Locate the cell with the specified text and output its [X, Y] center coordinate. 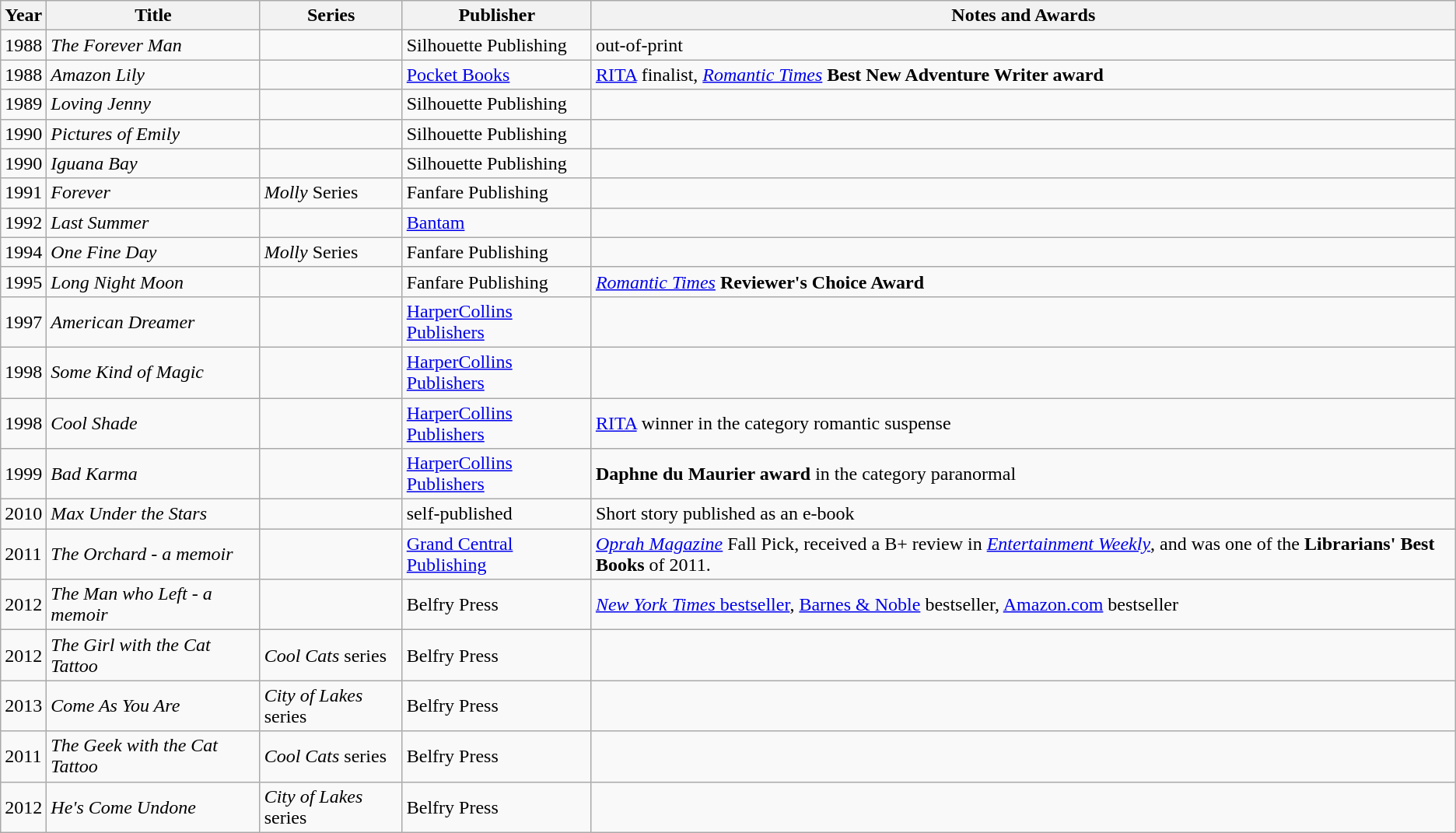
Publisher [496, 16]
1995 [23, 282]
self-published [496, 514]
One Fine Day [153, 252]
Romantic Times Reviewer's Choice Award [1024, 282]
Come As You Are [153, 706]
Loving Jenny [153, 104]
1991 [23, 193]
2013 [23, 706]
RITA finalist, Romantic Times Best New Adventure Writer award [1024, 75]
Bad Karma [153, 474]
Short story published as an e-book [1024, 514]
Max Under the Stars [153, 514]
Series [331, 16]
1992 [23, 222]
Oprah Magazine Fall Pick, received a B+ review in Entertainment Weekly, and was one of the Librarians' Best Books of 2011. [1024, 554]
1989 [23, 104]
Pictures of Emily [153, 134]
Last Summer [153, 222]
Cool Shade [153, 423]
The Geek with the Cat Tattoo [153, 756]
1999 [23, 474]
Daphne du Maurier award in the category paranormal [1024, 474]
Forever [153, 193]
American Dreamer [153, 322]
Grand Central Publishing [496, 554]
The Man who Left - a memoir [153, 605]
Title [153, 16]
New York Times bestseller, Barnes & Noble bestseller, Amazon.com bestseller [1024, 605]
Year [23, 16]
2010 [23, 514]
Bantam [496, 222]
The Girl with the Cat Tattoo [153, 655]
Some Kind of Magic [153, 372]
The Forever Man [153, 45]
out-of-print [1024, 45]
1997 [23, 322]
RITA winner in the category romantic suspense [1024, 423]
Long Night Moon [153, 282]
Pocket Books [496, 75]
Amazon Lily [153, 75]
The Orchard - a memoir [153, 554]
1994 [23, 252]
Iguana Bay [153, 163]
He's Come Undone [153, 807]
Notes and Awards [1024, 16]
